Return the [X, Y] coordinate for the center point of the cell that contains the specified text.  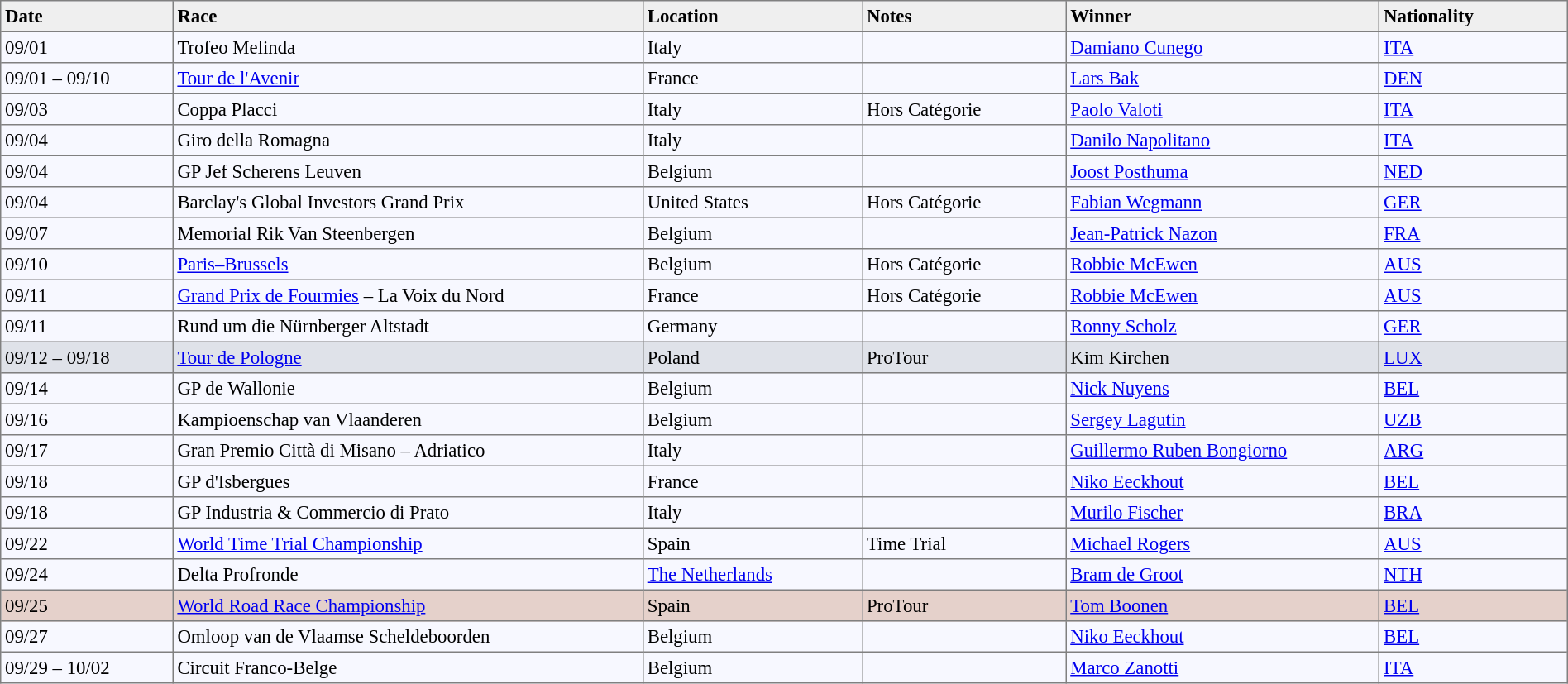
09/24 [87, 575]
Lars Bak [1222, 79]
09/07 [87, 233]
09/01 [87, 47]
UZB [1474, 419]
GP d'Isbergues [408, 481]
NTH [1474, 575]
Sergey Lagutin [1222, 419]
Marco Zanotti [1222, 667]
Nationality [1474, 17]
FRA [1474, 233]
09/29 – 10/02 [87, 667]
Tom Boonen [1222, 605]
Coppa Placci [408, 109]
Delta Profronde [408, 575]
World Time Trial Championship [408, 543]
Barclay's Global Investors Grand Prix [408, 203]
The Netherlands [753, 575]
Kim Kirchen [1222, 357]
Joost Posthuma [1222, 171]
Rund um die Nürnberger Altstadt [408, 327]
Kampioenschap van Vlaanderen [408, 419]
09/01 – 09/10 [87, 79]
BRA [1474, 513]
09/10 [87, 265]
GP de Wallonie [408, 389]
LUX [1474, 357]
09/16 [87, 419]
Grand Prix de Fourmies – La Voix du Nord [408, 295]
Omloop van de Vlaamse Scheldeboorden [408, 637]
Gran Premio Città di Misano – Adriatico [408, 451]
Location [753, 17]
09/12 – 09/18 [87, 357]
Germany [753, 327]
GP Jef Scherens Leuven [408, 171]
GP Industria & Commercio di Prato [408, 513]
Bram de Groot [1222, 575]
Winner [1222, 17]
Fabian Wegmann [1222, 203]
Circuit Franco-Belge [408, 667]
DEN [1474, 79]
World Road Race Championship [408, 605]
09/27 [87, 637]
09/03 [87, 109]
Michael Rogers [1222, 543]
09/17 [87, 451]
Damiano Cunego [1222, 47]
Danilo Napolitano [1222, 141]
Time Trial [964, 543]
NED [1474, 171]
Paolo Valoti [1222, 109]
Nick Nuyens [1222, 389]
United States [753, 203]
Trofeo Melinda [408, 47]
Poland [753, 357]
Murilo Fischer [1222, 513]
09/14 [87, 389]
Giro della Romagna [408, 141]
09/25 [87, 605]
09/22 [87, 543]
Race [408, 17]
ARG [1474, 451]
Tour de Pologne [408, 357]
Ronny Scholz [1222, 327]
Tour de l'Avenir [408, 79]
Notes [964, 17]
Memorial Rik Van Steenbergen [408, 233]
Paris–Brussels [408, 265]
Guillermo Ruben Bongiorno [1222, 451]
Jean-Patrick Nazon [1222, 233]
Date [87, 17]
